Determine the (X, Y) coordinate at the center of the cell enclosing the given text.  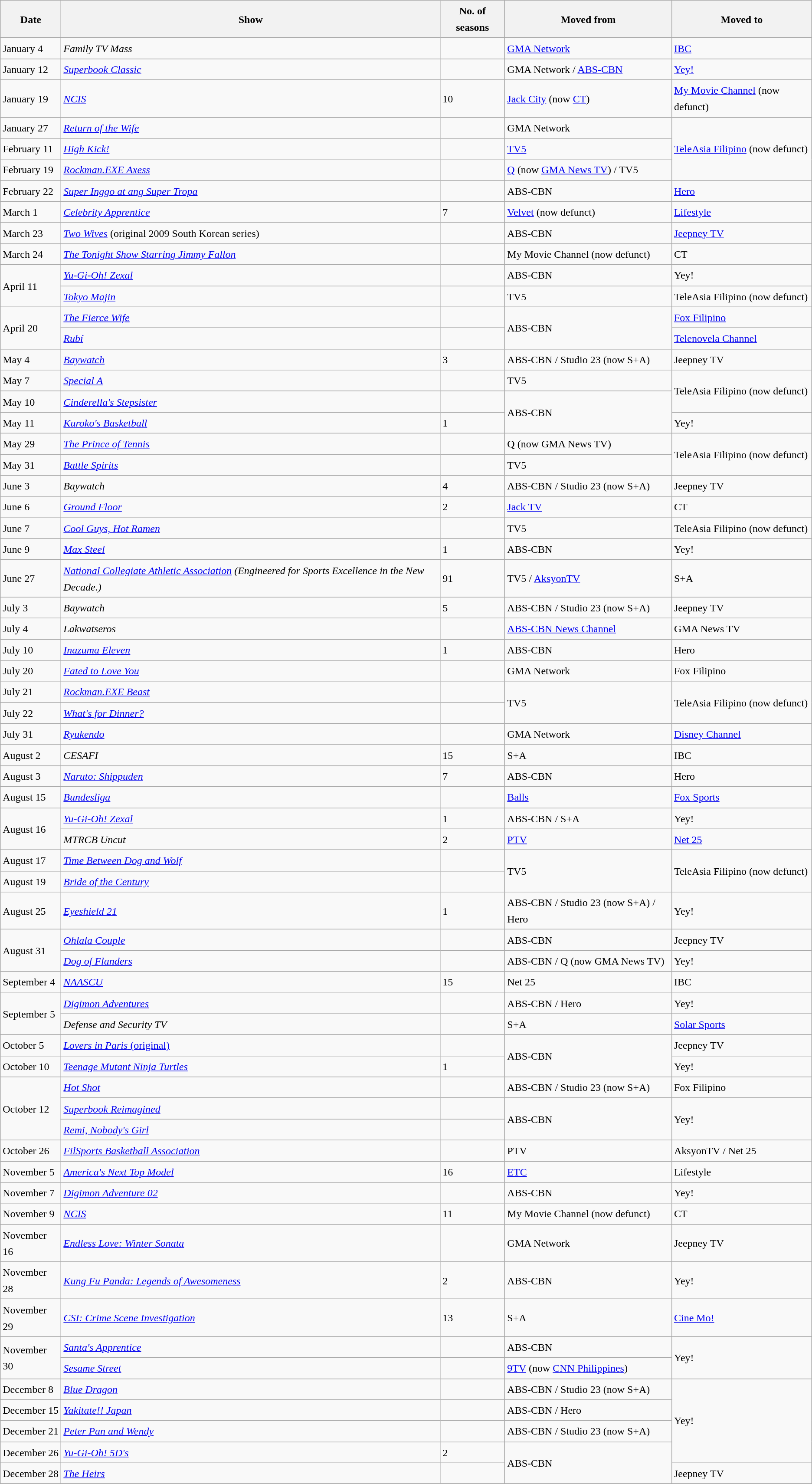
November 30 (31, 1357)
Teenage Mutant Ninja Turtles (251, 1067)
October 5 (31, 1046)
Fox Sports (742, 798)
March 1 (31, 212)
CESAFI (251, 755)
Q (now GMA News TV) / TV5 (588, 170)
AksyonTV / Net 25 (742, 1151)
Rubí (251, 338)
November 16 (31, 1243)
4 (473, 486)
Q (now GMA News TV) (588, 443)
June 27 (31, 578)
Hot Shot (251, 1087)
The Fierce Wife (251, 318)
Bride of the Century (251, 882)
August 2 (31, 755)
Rockman.EXE Axess (251, 170)
Tokyo Majin (251, 296)
May 7 (31, 381)
November 9 (31, 1214)
Velvet (now defunct) (588, 212)
Jack City (now CT) (588, 98)
Cine Mo! (742, 1318)
February 22 (31, 191)
Blue Dragon (251, 1389)
December 8 (31, 1389)
NAASCU (251, 982)
November 29 (31, 1318)
Santa's Apprentice (251, 1347)
May 31 (31, 465)
August 25 (31, 911)
Show (251, 19)
Ground Floor (251, 507)
August 17 (31, 861)
August 16 (31, 829)
Solar Sports (742, 1024)
May 10 (31, 402)
May 11 (31, 423)
91 (473, 578)
Bundesliga (251, 798)
No. of seasons (473, 19)
June 7 (31, 529)
November 28 (31, 1280)
October 26 (31, 1151)
National Collegiate Athletic Association (Engineered for Sports Excellence in the New Decade.) (251, 578)
January 12 (31, 69)
Ohlala Couple (251, 940)
Inazuma Eleven (251, 650)
Superbook Classic (251, 69)
March 24 (31, 254)
Celebrity Apprentice (251, 212)
Time Between Dog and Wolf (251, 861)
Naruto: Shippuden (251, 776)
Sesame Street (251, 1368)
Moved from (588, 19)
Two Wives (original 2009 South Korean series) (251, 233)
July 20 (31, 671)
What's for Dinner? (251, 713)
December 15 (31, 1410)
August 15 (31, 798)
Max Steel (251, 549)
June 6 (31, 507)
September 5 (31, 1014)
January 19 (31, 98)
June 9 (31, 549)
Jack TV (588, 507)
5 (473, 607)
Kuroko's Basketball (251, 423)
Telenovela Channel (742, 338)
December 21 (31, 1431)
The Prince of Tennis (251, 443)
The Tonight Show Starring Jimmy Fallon (251, 254)
Digimon Adventure 02 (251, 1193)
Digimon Adventures (251, 1003)
13 (473, 1318)
Remi, Nobody's Girl (251, 1130)
April 11 (31, 286)
The Heirs (251, 1474)
ABS-CBN News Channel (588, 628)
3 (473, 359)
Cool Guys, Hot Ramen (251, 529)
September 4 (31, 982)
GMA News TV (742, 628)
Defense and Security TV (251, 1024)
Battle Spirits (251, 465)
April 20 (31, 328)
Cinderella's Stepsister (251, 402)
ABS-CBN / S+A (588, 818)
February 11 (31, 149)
August 3 (31, 776)
Family TV Mass (251, 49)
America's Next Top Model (251, 1172)
Eyeshield 21 (251, 911)
July 4 (31, 628)
Date (31, 19)
Return of the Wife (251, 128)
November 5 (31, 1172)
Super Inggo at ang Super Tropa (251, 191)
FilSports Basketball Association (251, 1151)
July 31 (31, 734)
11 (473, 1214)
TV5 / AksyonTV (588, 578)
January 27 (31, 128)
Moved to (742, 19)
High Kick! (251, 149)
October 12 (31, 1109)
9TV (now CNN Philippines) (588, 1368)
Fated to Love You (251, 671)
December 28 (31, 1474)
16 (473, 1172)
Endless Love: Winter Sonata (251, 1243)
February 19 (31, 170)
March 23 (31, 233)
ABS-CBN / Studio 23 (now S+A) / Hero (588, 911)
January 4 (31, 49)
MTRCB Uncut (251, 839)
Superbook Reimagined (251, 1108)
August 19 (31, 882)
Kung Fu Panda: Legends of Awesomeness (251, 1280)
GMA Network / ABS-CBN (588, 69)
Balls (588, 798)
November 7 (31, 1193)
Special A (251, 381)
June 3 (31, 486)
Rockman.EXE Beast (251, 692)
10 (473, 98)
CSI: Crime Scene Investigation (251, 1318)
Dog of Flanders (251, 961)
May 4 (31, 359)
Yakitate!! Japan (251, 1410)
Lakwatseros (251, 628)
May 29 (31, 443)
Lovers in Paris (original) (251, 1046)
Peter Pan and Wendy (251, 1431)
Yu-Gi-Oh! 5D's (251, 1453)
July 10 (31, 650)
August 31 (31, 950)
October 10 (31, 1067)
ETC (588, 1172)
July 21 (31, 692)
July 22 (31, 713)
July 3 (31, 607)
Disney Channel (742, 734)
ABS-CBN / Q (now GMA News TV) (588, 961)
December 26 (31, 1453)
Ryukendo (251, 734)
